From the cell containing the given text, extract its center point as (x, y) coordinate. 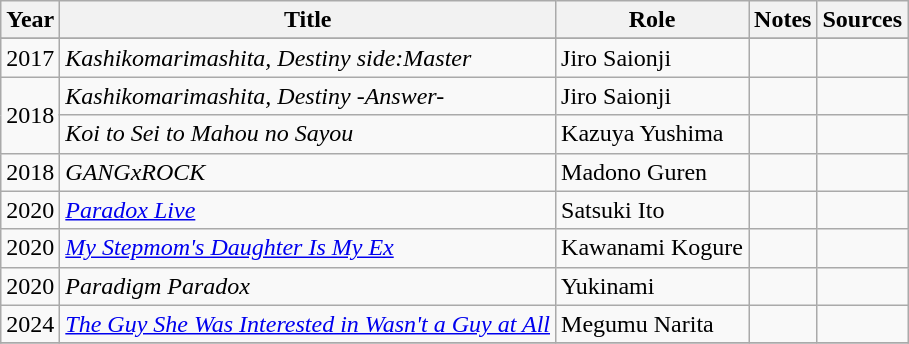
Role (652, 20)
My Stepmom's Daughter Is My Ex (308, 248)
The Guy She Was Interested in Wasn't a Guy at All (308, 324)
Kazuya Yushima (652, 134)
Yukinami (652, 286)
Title (308, 20)
GANGxROCK (308, 172)
Kashikomarimashita, Destiny -Answer- (308, 96)
Notes (783, 20)
2017 (30, 58)
Kawanami Kogure (652, 248)
Koi to Sei to Mahou no Sayou (308, 134)
Madono Guren (652, 172)
Sources (862, 20)
Paradigm Paradox (308, 286)
2024 (30, 324)
Kashikomarimashita, Destiny side:Master (308, 58)
Paradox Live (308, 210)
Megumu Narita (652, 324)
Satsuki Ito (652, 210)
Year (30, 20)
